Detect which cell encompasses the target text, then output its [x, y] center coordinate. 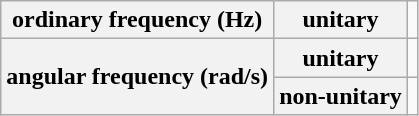
non-unitary [341, 96]
angular frequency (rad/s) [138, 77]
ordinary frequency (Hz) [138, 20]
